Find where the given text appears and provide that cell's center as [x, y] coordinate. 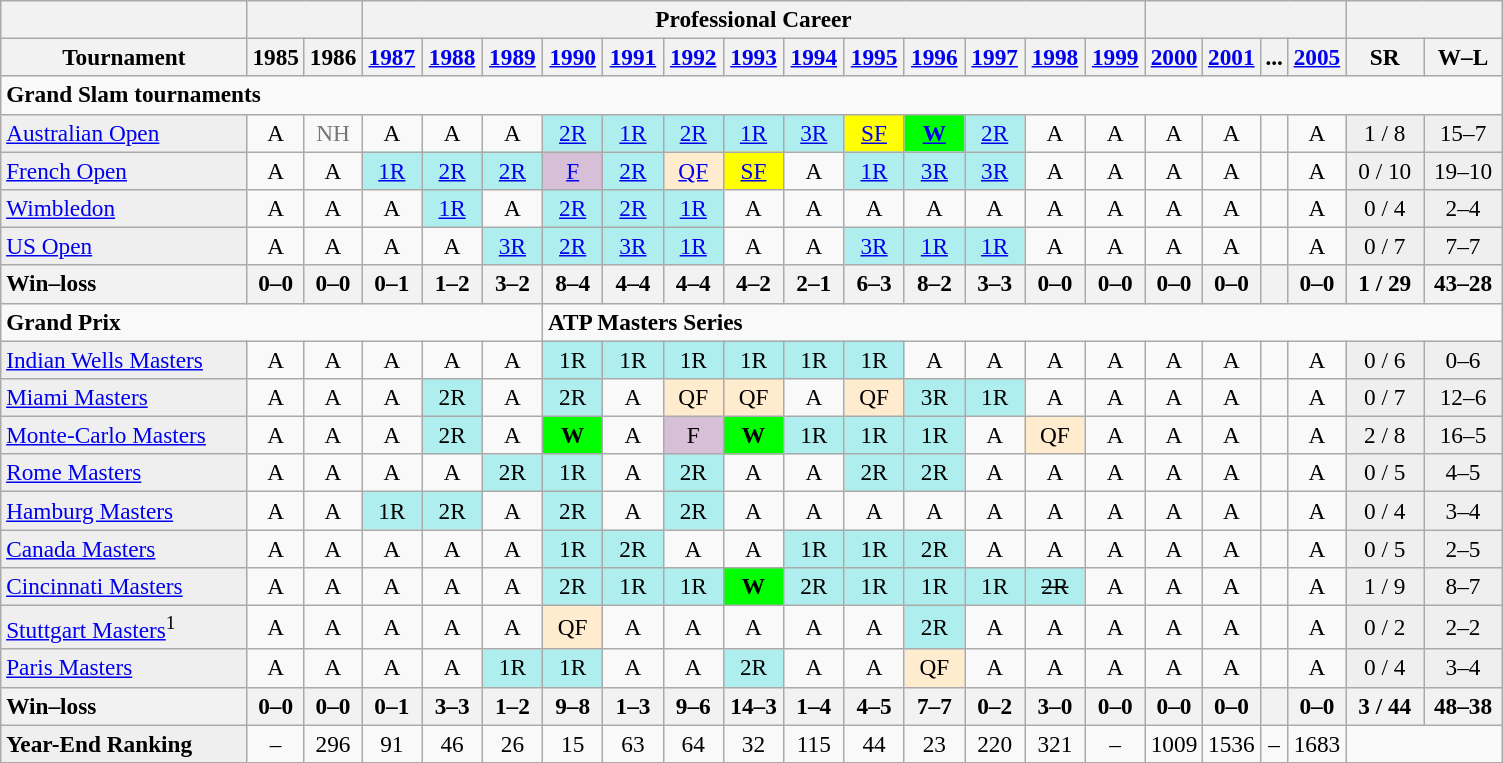
6–3 [874, 284]
1999 [1115, 57]
1–3 [633, 706]
91 [392, 743]
1 / 9 [1385, 586]
NH [332, 133]
44 [874, 743]
15 [573, 743]
2 / 8 [1385, 435]
Wimbledon [124, 208]
8–7 [1463, 586]
Stuttgart Masters1 [124, 627]
Rome Masters [124, 473]
Canada Masters [124, 548]
2001 [1232, 57]
1992 [693, 57]
2–2 [1463, 627]
8–2 [934, 284]
321 [1055, 743]
Monte-Carlo Masters [124, 435]
9–6 [693, 706]
0–6 [1463, 359]
1997 [994, 57]
1991 [633, 57]
32 [753, 743]
1–4 [814, 706]
1 / 29 [1385, 284]
Professional Career [754, 19]
1536 [1232, 743]
63 [633, 743]
W–L [1463, 57]
1995 [874, 57]
9–8 [573, 706]
0 / 6 [1385, 359]
Indian Wells Masters [124, 359]
2005 [1316, 57]
Australian Open [124, 133]
0 / 2 [1385, 627]
3–2 [512, 284]
2–5 [1463, 548]
4–2 [753, 284]
115 [814, 743]
1987 [392, 57]
23 [934, 743]
... [1274, 57]
220 [994, 743]
SR [1385, 57]
Grand Prix [272, 322]
1989 [512, 57]
2000 [1174, 57]
15–7 [1463, 133]
3–0 [1055, 706]
48–38 [1463, 706]
1 / 8 [1385, 133]
43–28 [1463, 284]
26 [512, 743]
1009 [1174, 743]
296 [332, 743]
2–4 [1463, 208]
16–5 [1463, 435]
Paris Masters [124, 668]
1990 [573, 57]
0–2 [994, 706]
US Open [124, 246]
1683 [1316, 743]
1998 [1055, 57]
1985 [276, 57]
1996 [934, 57]
1993 [753, 57]
14–3 [753, 706]
Grand Slam tournaments [752, 95]
19–10 [1463, 170]
1988 [452, 57]
0 / 10 [1385, 170]
12–6 [1463, 397]
1994 [814, 57]
2–1 [814, 284]
64 [693, 743]
Year-End Ranking [124, 743]
1986 [332, 57]
Miami Masters [124, 397]
Cincinnati Masters [124, 586]
ATP Masters Series [1023, 322]
Hamburg Masters [124, 510]
3 / 44 [1385, 706]
Tournament [124, 57]
8–4 [573, 284]
French Open [124, 170]
46 [452, 743]
